From the cell containing the given text, extract its center point as (x, y) coordinate. 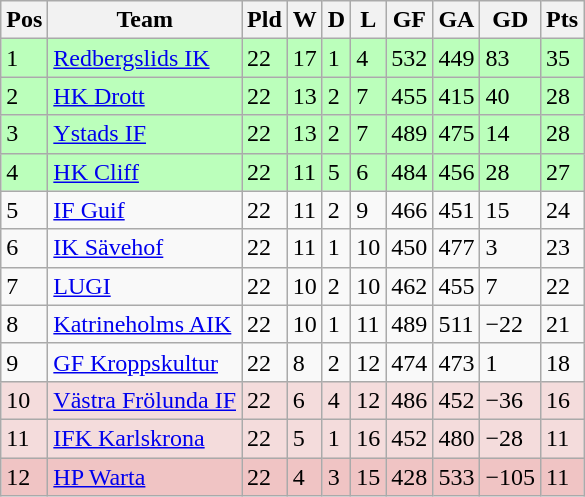
456 (456, 172)
D (336, 20)
474 (410, 362)
GD (510, 20)
428 (410, 477)
IFK Karlskrona (145, 438)
14 (510, 134)
Katrineholms AIK (145, 324)
−36 (510, 400)
532 (410, 58)
HP Warta (145, 477)
GF (410, 20)
Team (145, 20)
17 (304, 58)
511 (456, 324)
−28 (510, 438)
466 (410, 210)
480 (456, 438)
451 (456, 210)
−105 (510, 477)
Ystads IF (145, 134)
18 (562, 362)
449 (456, 58)
LUGI (145, 286)
35 (562, 58)
533 (456, 477)
27 (562, 172)
450 (410, 248)
40 (510, 96)
486 (410, 400)
462 (410, 286)
L (368, 20)
83 (510, 58)
GA (456, 20)
W (304, 20)
477 (456, 248)
23 (562, 248)
IK Sävehof (145, 248)
HK Cliff (145, 172)
Redbergslids IK (145, 58)
484 (410, 172)
Västra Frölunda IF (145, 400)
Pos (24, 20)
415 (456, 96)
21 (562, 324)
GF Kroppskultur (145, 362)
IF Guif (145, 210)
475 (456, 134)
−22 (510, 324)
473 (456, 362)
24 (562, 210)
Pld (265, 20)
HK Drott (145, 96)
Pts (562, 20)
